Scan for the cell matching the given text and deliver its [x, y] coordinate at center. 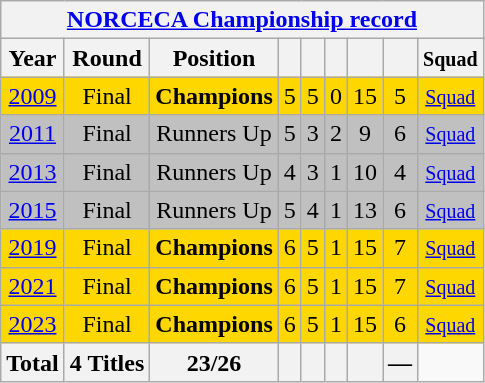
4 Titles [107, 362]
2011 [33, 134]
2 [336, 134]
2023 [33, 324]
10 [364, 172]
9 [364, 134]
2009 [33, 96]
2015 [33, 210]
Year [33, 58]
2019 [33, 248]
Round [107, 58]
13 [364, 210]
0 [336, 96]
— [400, 362]
2013 [33, 172]
Total [33, 362]
NORCECA Championship record [242, 20]
2021 [33, 286]
Position [214, 58]
23/26 [214, 362]
